From the cell containing the given text, extract its center point as [X, Y] coordinate. 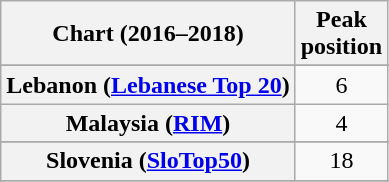
Malaysia (RIM) [148, 123]
Chart (2016–2018) [148, 34]
4 [341, 123]
6 [341, 85]
18 [341, 161]
Lebanon (Lebanese Top 20) [148, 85]
Peakposition [341, 34]
Slovenia (SloTop50) [148, 161]
